Capture the cell that displays the provided text and extract its [x, y] central coordinate. 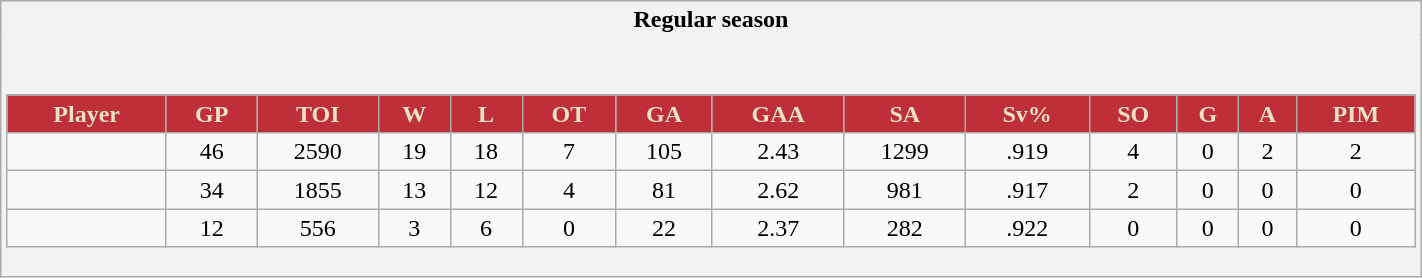
W [414, 114]
.919 [1027, 152]
7 [569, 152]
18 [486, 152]
A [1267, 114]
556 [318, 228]
.917 [1027, 190]
SO [1133, 114]
OT [569, 114]
19 [414, 152]
SA [904, 114]
1299 [904, 152]
.922 [1027, 228]
Sv% [1027, 114]
Player [86, 114]
L [486, 114]
2.43 [778, 152]
981 [904, 190]
TOI [318, 114]
1855 [318, 190]
GAA [778, 114]
2.37 [778, 228]
GA [664, 114]
2590 [318, 152]
282 [904, 228]
Regular season [711, 20]
GP [212, 114]
G [1208, 114]
6 [486, 228]
22 [664, 228]
81 [664, 190]
PIM [1356, 114]
46 [212, 152]
13 [414, 190]
3 [414, 228]
34 [212, 190]
2.62 [778, 190]
105 [664, 152]
